Search for the cell housing the specified text and yield its (X, Y) center coordinate. 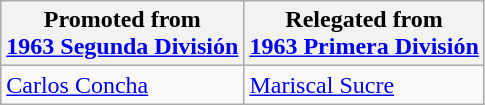
Mariscal Sucre (364, 85)
Relegated from1963 Primera División (364, 34)
Carlos Concha (122, 85)
Promoted from1963 Segunda División (122, 34)
